Extract the [X, Y] coordinate from the center of the cell holding the provided text.  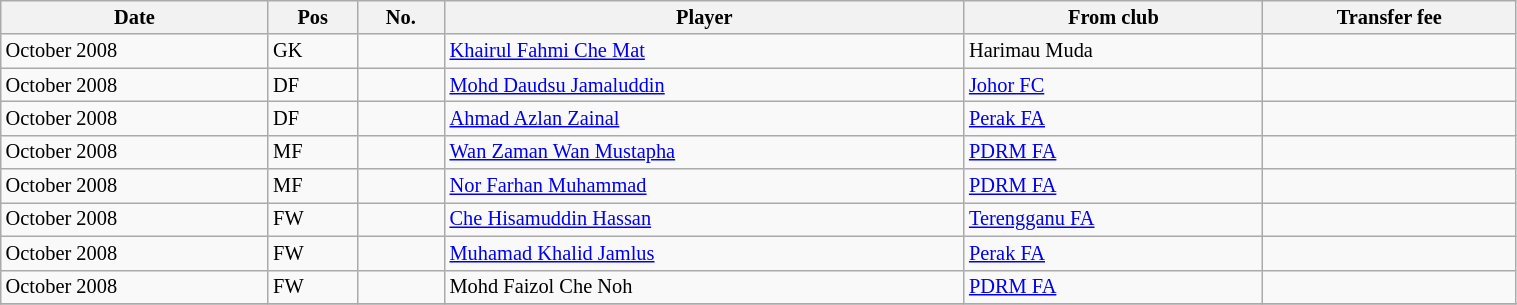
Khairul Fahmi Che Mat [704, 51]
Nor Farhan Muhammad [704, 186]
Che Hisamuddin Hassan [704, 219]
Mohd Faizol Che Noh [704, 287]
Ahmad Azlan Zainal [704, 118]
Johor FC [1114, 85]
Terengganu FA [1114, 219]
No. [401, 17]
Transfer fee [1390, 17]
Mohd Daudsu Jamaluddin [704, 85]
Player [704, 17]
Date [135, 17]
Harimau Muda [1114, 51]
Muhamad Khalid Jamlus [704, 253]
GK [312, 51]
Pos [312, 17]
From club [1114, 17]
Wan Zaman Wan Mustapha [704, 152]
